Extract the [X, Y] coordinate from the center of the cell holding the provided text.  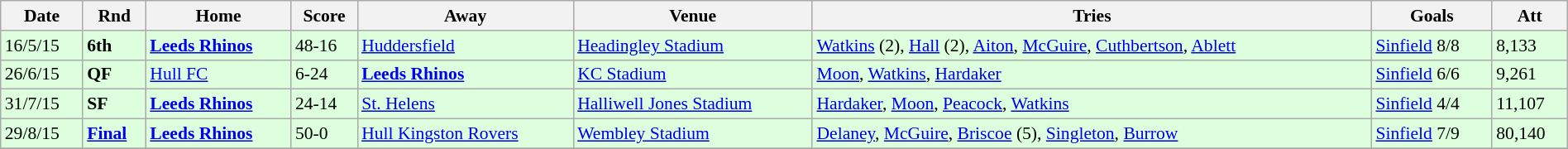
11,107 [1530, 104]
Delaney, McGuire, Briscoe (5), Singleton, Burrow [1092, 134]
48-16 [324, 46]
Moon, Watkins, Hardaker [1092, 74]
Date [42, 16]
8,133 [1530, 46]
Home [218, 16]
Watkins (2), Hall (2), Aiton, McGuire, Cuthbertson, Ablett [1092, 46]
Att [1530, 16]
Hull FC [218, 74]
Goals [1432, 16]
Sinfield 6/6 [1432, 74]
Sinfield 8/8 [1432, 46]
Tries [1092, 16]
QF [114, 74]
29/8/15 [42, 134]
Wembley Stadium [693, 134]
Huddersfield [465, 46]
6th [114, 46]
Hardaker, Moon, Peacock, Watkins [1092, 104]
31/7/15 [42, 104]
24-14 [324, 104]
Away [465, 16]
26/6/15 [42, 74]
Sinfield 7/9 [1432, 134]
6-24 [324, 74]
16/5/15 [42, 46]
Venue [693, 16]
Rnd [114, 16]
St. Helens [465, 104]
80,140 [1530, 134]
50-0 [324, 134]
9,261 [1530, 74]
Sinfield 4/4 [1432, 104]
KC Stadium [693, 74]
SF [114, 104]
Headingley Stadium [693, 46]
Halliwell Jones Stadium [693, 104]
Score [324, 16]
Final [114, 134]
Hull Kingston Rovers [465, 134]
